Find where the given text appears and provide that cell's center as (X, Y) coordinate. 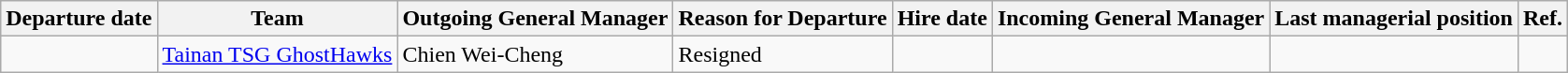
Departure date (79, 19)
Ref. (1543, 19)
Team (277, 19)
Outgoing General Manager (535, 19)
Incoming General Manager (1130, 19)
Resigned (783, 54)
Tainan TSG GhostHawks (277, 54)
Last managerial position (1394, 19)
Chien Wei-Cheng (535, 54)
Hire date (942, 19)
Reason for Departure (783, 19)
